Detect which cell encompasses the target text, then output its (x, y) center coordinate. 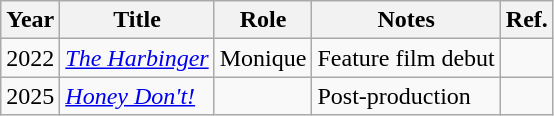
2022 (30, 58)
The Harbinger (137, 58)
2025 (30, 96)
Title (137, 20)
Post-production (406, 96)
Honey Don't! (137, 96)
Notes (406, 20)
Year (30, 20)
Monique (263, 58)
Ref. (526, 20)
Role (263, 20)
Feature film debut (406, 58)
